Detect which cell encompasses the target text, then output its [X, Y] center coordinate. 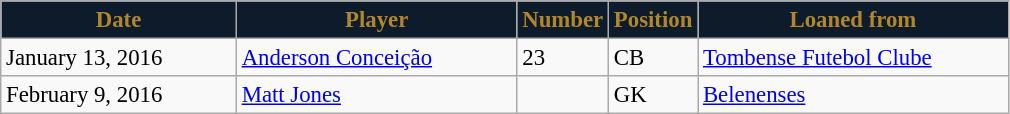
February 9, 2016 [119, 95]
Matt Jones [376, 95]
Player [376, 20]
Position [654, 20]
January 13, 2016 [119, 58]
Date [119, 20]
CB [654, 58]
GK [654, 95]
23 [563, 58]
Anderson Conceição [376, 58]
Number [563, 20]
Loaned from [854, 20]
Tombense Futebol Clube [854, 58]
Belenenses [854, 95]
